Return [x, y] of the center of cell containing provided text 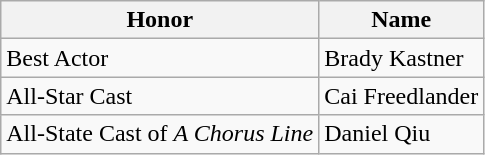
Name [402, 20]
Cai Freedlander [402, 96]
Brady Kastner [402, 58]
Best Actor [160, 58]
Honor [160, 20]
Daniel Qiu [402, 134]
All-Star Cast [160, 96]
All-State Cast of A Chorus Line [160, 134]
